Extract the [x, y] coordinate from the center of the cell holding the provided text.  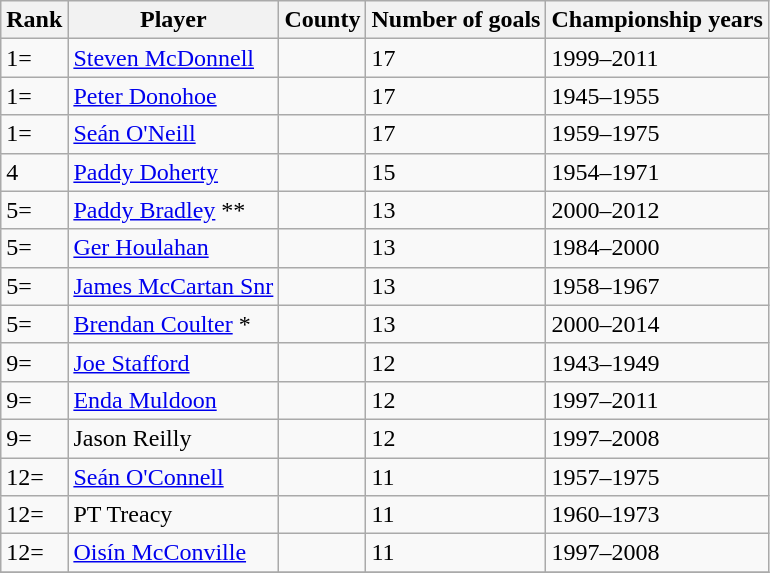
1960–1973 [657, 515]
2000–2012 [657, 210]
1958–1967 [657, 286]
Enda Muldoon [174, 400]
James McCartan Snr [174, 286]
1943–1949 [657, 362]
4 [34, 172]
Seán O'Neill [174, 134]
Number of goals [456, 20]
Brendan Coulter * [174, 324]
1999–2011 [657, 58]
1945–1955 [657, 96]
Championship years [657, 20]
1957–1975 [657, 477]
2000–2014 [657, 324]
Jason Reilly [174, 438]
Steven McDonnell [174, 58]
1984–2000 [657, 248]
Oisín McConville [174, 553]
15 [456, 172]
Player [174, 20]
Paddy Bradley ** [174, 210]
1997–2011 [657, 400]
Ger Houlahan [174, 248]
Seán O'Connell [174, 477]
PT Treacy [174, 515]
Rank [34, 20]
Joe Stafford [174, 362]
1959–1975 [657, 134]
1954–1971 [657, 172]
County [322, 20]
Peter Donohoe [174, 96]
Paddy Doherty [174, 172]
